Return (X, Y) of the center of cell containing provided text 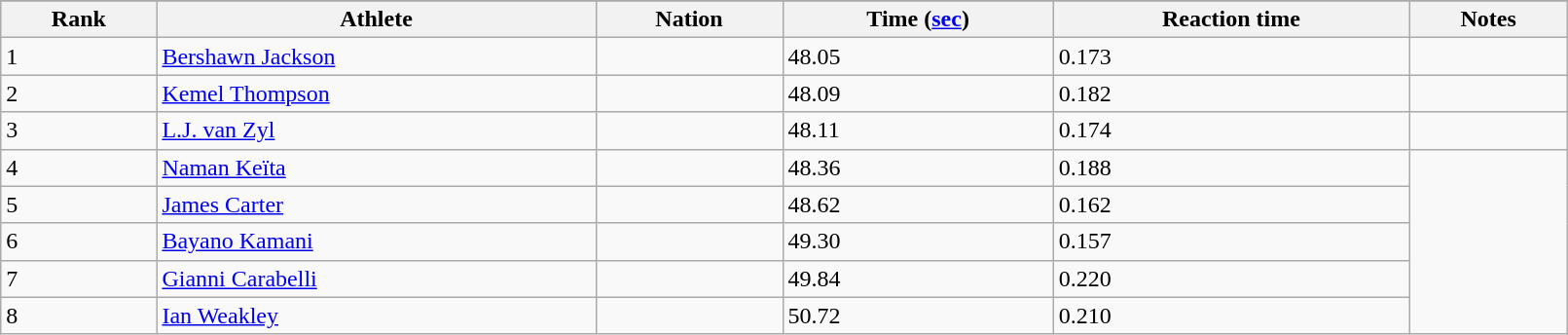
49.84 (918, 279)
0.173 (1230, 56)
0.182 (1230, 93)
4 (79, 167)
Naman Keïta (376, 167)
50.72 (918, 316)
3 (79, 130)
0.210 (1230, 316)
Rank (79, 19)
6 (79, 242)
Kemel Thompson (376, 93)
0.220 (1230, 279)
L.J. van Zyl (376, 130)
Notes (1489, 19)
0.174 (1230, 130)
Bayano Kamani (376, 242)
Time (sec) (918, 19)
48.36 (918, 167)
Athlete (376, 19)
Ian Weakley (376, 316)
7 (79, 279)
5 (79, 205)
8 (79, 316)
49.30 (918, 242)
48.62 (918, 205)
Gianni Carabelli (376, 279)
48.11 (918, 130)
2 (79, 93)
0.188 (1230, 167)
Reaction time (1230, 19)
0.162 (1230, 205)
0.157 (1230, 242)
1 (79, 56)
Bershawn Jackson (376, 56)
James Carter (376, 205)
48.09 (918, 93)
48.05 (918, 56)
Nation (689, 19)
